Detect which cell encompasses the target text, then output its (x, y) center coordinate. 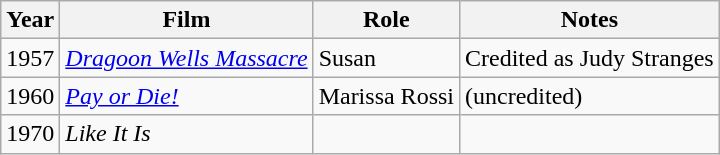
Film (186, 20)
Susan (386, 58)
Dragoon Wells Massacre (186, 58)
Pay or Die! (186, 96)
Marissa Rossi (386, 96)
1957 (30, 58)
1960 (30, 96)
(uncredited) (590, 96)
Like It Is (186, 134)
1970 (30, 134)
Credited as Judy Stranges (590, 58)
Role (386, 20)
Notes (590, 20)
Year (30, 20)
